Output the [x, y] coordinate of the center of the cell containing the given text.  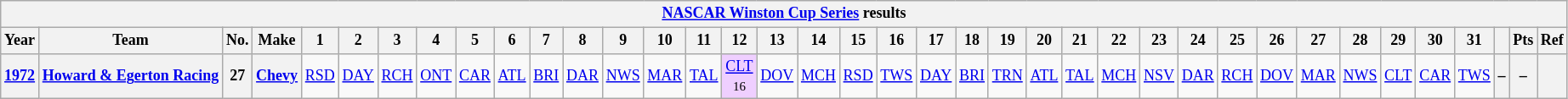
5 [475, 41]
6 [512, 41]
2 [358, 41]
25 [1237, 41]
Chevy [277, 76]
7 [546, 41]
11 [704, 41]
TRN [1007, 76]
18 [973, 41]
Year [20, 41]
No. [238, 41]
Pts [1524, 41]
9 [622, 41]
NSV [1160, 76]
12 [740, 41]
14 [819, 41]
Make [277, 41]
23 [1160, 41]
19 [1007, 41]
3 [397, 41]
4 [436, 41]
1 [320, 41]
21 [1080, 41]
20 [1044, 41]
22 [1119, 41]
NASCAR Winston Cup Series results [784, 14]
13 [777, 41]
1972 [20, 76]
31 [1474, 41]
Howard & Egerton Racing [130, 76]
CLT 16 [740, 76]
17 [936, 41]
CLT [1398, 76]
29 [1398, 41]
15 [858, 41]
10 [665, 41]
30 [1435, 41]
26 [1277, 41]
16 [896, 41]
28 [1361, 41]
8 [583, 41]
ONT [436, 76]
Ref [1553, 41]
Team [130, 41]
24 [1197, 41]
